Determine the (x, y) coordinate at the center of the cell enclosing the given text.  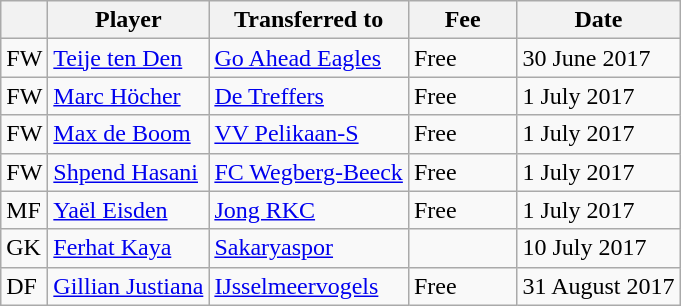
Max de Boom (128, 134)
Fee (462, 20)
Player (128, 20)
30 June 2017 (598, 58)
Go Ahead Eagles (309, 58)
MF (24, 210)
Ferhat Kaya (128, 248)
De Treffers (309, 96)
Shpend Hasani (128, 172)
Yaël Eisden (128, 210)
VV Pelikaan-S (309, 134)
Jong RKC (309, 210)
IJsselmeervogels (309, 286)
DF (24, 286)
Marc Höcher (128, 96)
Date (598, 20)
Transferred to (309, 20)
10 July 2017 (598, 248)
FC Wegberg-Beeck (309, 172)
Sakaryaspor (309, 248)
GK (24, 248)
Gillian Justiana (128, 286)
31 August 2017 (598, 286)
Teije ten Den (128, 58)
